Provide the [x, y] coordinate of the cell's center where the given text is located.  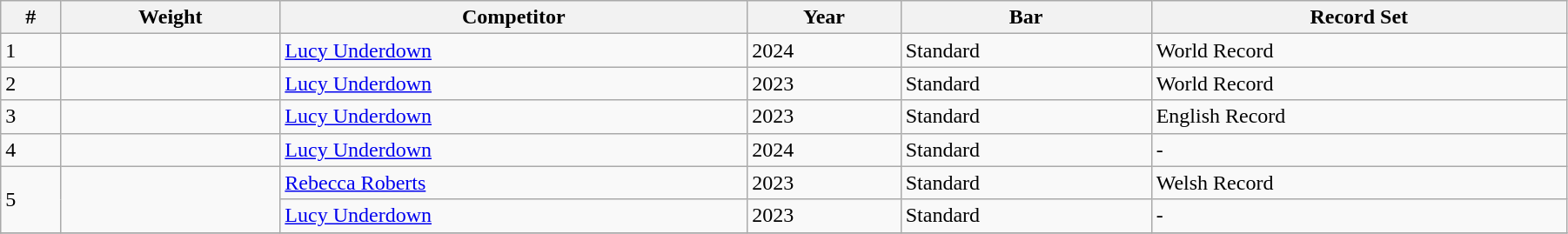
Weight [171, 17]
English Record [1359, 117]
Competitor [513, 17]
# [31, 17]
5 [31, 199]
Year [824, 17]
Bar [1026, 17]
1 [31, 50]
Record Set [1359, 17]
3 [31, 117]
Welsh Record [1359, 183]
2 [31, 84]
Rebecca Roberts [513, 183]
4 [31, 150]
